Return the (x, y) coordinate for the center point of the cell that contains the specified text.  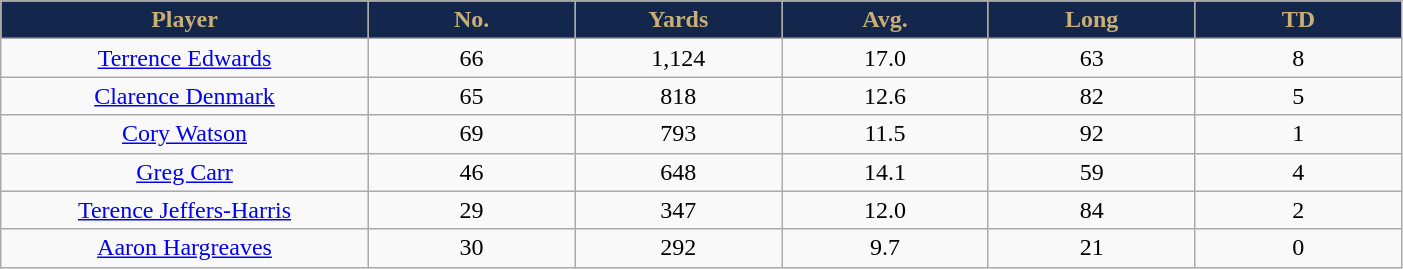
29 (472, 210)
8 (1298, 58)
Terrence Edwards (184, 58)
17.0 (886, 58)
9.7 (886, 248)
0 (1298, 248)
Clarence Denmark (184, 96)
Aaron Hargreaves (184, 248)
Yards (678, 20)
46 (472, 172)
Player (184, 20)
65 (472, 96)
1,124 (678, 58)
14.1 (886, 172)
Greg Carr (184, 172)
No. (472, 20)
347 (678, 210)
5 (1298, 96)
21 (1092, 248)
66 (472, 58)
1 (1298, 134)
84 (1092, 210)
Avg. (886, 20)
793 (678, 134)
11.5 (886, 134)
4 (1298, 172)
59 (1092, 172)
69 (472, 134)
818 (678, 96)
92 (1092, 134)
TD (1298, 20)
648 (678, 172)
Terence Jeffers-Harris (184, 210)
Long (1092, 20)
63 (1092, 58)
12.6 (886, 96)
292 (678, 248)
2 (1298, 210)
Cory Watson (184, 134)
82 (1092, 96)
12.0 (886, 210)
30 (472, 248)
